Return (x, y) of the center of cell containing provided text 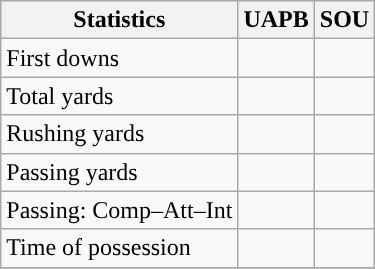
Statistics (120, 20)
Passing: Comp–Att–Int (120, 210)
Time of possession (120, 248)
Total yards (120, 96)
UAPB (276, 20)
First downs (120, 58)
Passing yards (120, 172)
SOU (344, 20)
Rushing yards (120, 134)
